Provide the (X, Y) coordinate of the cell's center where the given text is located.  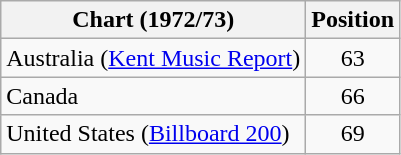
63 (353, 58)
66 (353, 96)
United States (Billboard 200) (154, 134)
69 (353, 134)
Position (353, 20)
Australia (Kent Music Report) (154, 58)
Chart (1972/73) (154, 20)
Canada (154, 96)
